From the cell containing the given text, extract its center point as (x, y) coordinate. 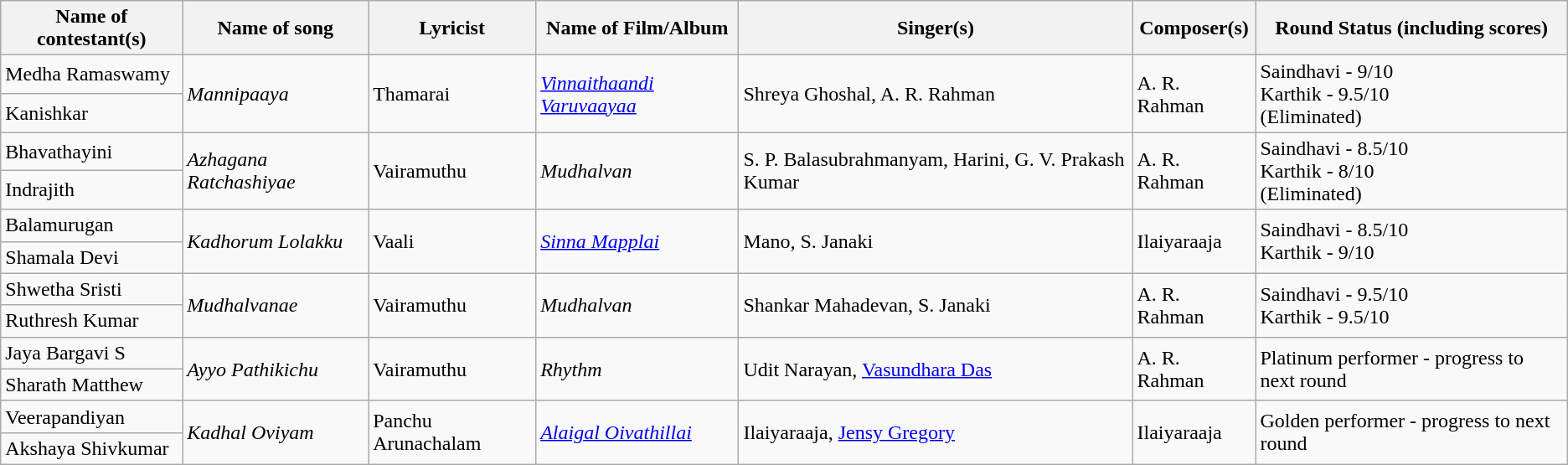
Ilaiyaraaja, Jensy Gregory (936, 432)
Thamarai (452, 94)
Shreya Ghoshal, A. R. Rahman (936, 94)
Rhythm (637, 369)
Bhavathayini (92, 152)
Ayyo Pathikichu (276, 369)
Shamala Devi (92, 257)
Kanishkar (92, 113)
Mano, S. Janaki (936, 241)
Saindhavi - 8.5/10Karthik - 8/10(Eliminated) (1411, 171)
Name of Film/Album (637, 28)
Mannipaaya (276, 94)
Sharath Matthew (92, 385)
Veerapandiyan (92, 416)
Sinna Mapplai (637, 241)
Kadhal Oviyam (276, 432)
Platinum performer - progress to next round (1411, 369)
Golden performer - progress to next round (1411, 432)
Shwetha Sristi (92, 289)
S. P. Balasubrahmanyam, Harini, G. V. Prakash Kumar (936, 171)
Akshaya Shivkumar (92, 448)
Composer(s) (1194, 28)
Lyricist (452, 28)
Vinnaithaandi Varuvaayaa (637, 94)
Vaali (452, 241)
Indrajith (92, 190)
Name of song (276, 28)
Azhagana Ratchashiyae (276, 171)
Kadhorum Lolakku (276, 241)
Name of contestant(s) (92, 28)
Saindhavi - 9/10Karthik - 9.5/10(Eliminated) (1411, 94)
Udit Narayan, Vasundhara Das (936, 369)
Medha Ramaswamy (92, 75)
Balamurugan (92, 225)
Panchu Arunachalam (452, 432)
Singer(s) (936, 28)
Shankar Mahadevan, S. Janaki (936, 305)
Jaya Bargavi S (92, 353)
Ruthresh Kumar (92, 321)
Mudhalvanae (276, 305)
Saindhavi - 9.5/10Karthik - 9.5/10 (1411, 305)
Saindhavi - 8.5/10Karthik - 9/10 (1411, 241)
Round Status (including scores) (1411, 28)
Alaigal Oivathillai (637, 432)
